Scan for the cell matching the given text and deliver its (x, y) coordinate at center. 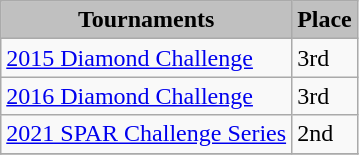
Tournaments (146, 20)
2015 Diamond Challenge (146, 58)
2nd (325, 134)
Place (325, 20)
2021 SPAR Challenge Series (146, 134)
2016 Diamond Challenge (146, 96)
